Detect which cell encompasses the target text, then output its (X, Y) center coordinate. 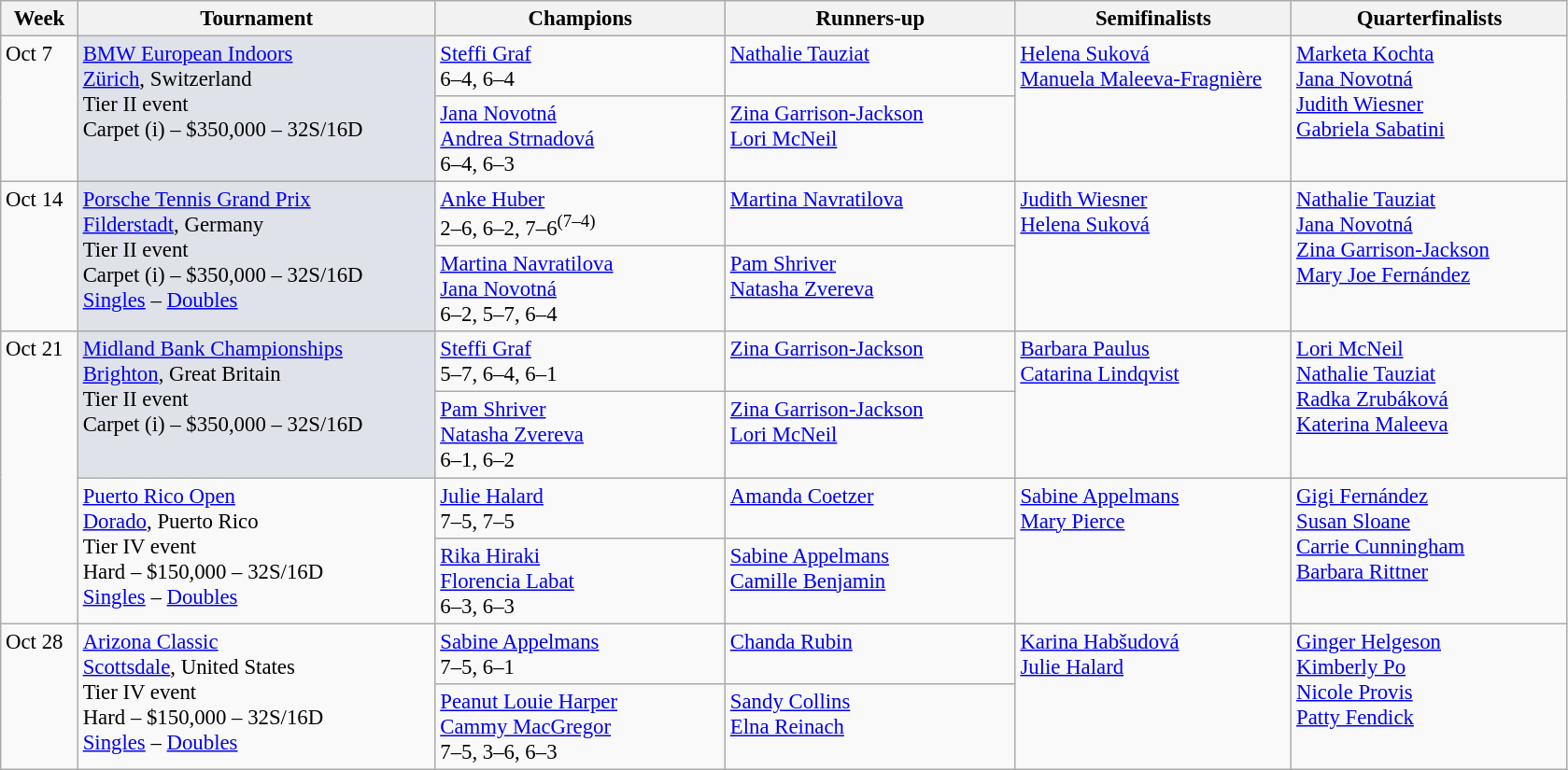
Lori McNeil Nathalie Tauziat Radka Zrubáková Katerina Maleeva (1430, 405)
Midland Bank Championships Brighton, Great BritainTier II event Carpet (i) – $350,000 – 32S/16D (256, 405)
Tournament (256, 19)
Karina Habšudová Julie Halard (1153, 696)
Sabine Appelmans Mary Pierce (1153, 551)
Pam Shriver Natasha Zvereva6–1, 6–2 (581, 435)
Oct 28 (39, 696)
Jana Novotná Andrea Strnadová6–4, 6–3 (581, 139)
Marketa Kochta Jana Novotná Judith Wiesner Gabriela Sabatini (1430, 109)
Oct 21 (39, 478)
Puerto Rico Open Dorado, Puerto RicoTier IV event Hard – $150,000 – 32S/16DSingles – Doubles (256, 551)
Sandy Collins Elna Reinach (870, 726)
Oct 7 (39, 109)
Pam Shriver Natasha Zvereva (870, 289)
Sabine Appelmans Camille Benjamin (870, 581)
Amanda Coetzer (870, 508)
Rika Hiraki Florencia Labat6–3, 6–3 (581, 581)
Steffi Graf5–7, 6–4, 6–1 (581, 362)
Peanut Louie Harper Cammy MacGregor7–5, 3–6, 6–3 (581, 726)
Oct 14 (39, 258)
Judith Wiesner Helena Suková (1153, 258)
Runners-up (870, 19)
Arizona Classic Scottsdale, United StatesTier IV event Hard – $150,000 – 32S/16DSingles – Doubles (256, 696)
Barbara Paulus Catarina Lindqvist (1153, 405)
Semifinalists (1153, 19)
Martina Navratilova (870, 215)
Champions (581, 19)
Nathalie Tauziat (870, 67)
Anke Huber2–6, 6–2, 7–6(7–4) (581, 215)
Chanda Rubin (870, 653)
Ginger Helgeson Kimberly Po Nicole Provis Patty Fendick (1430, 696)
Zina Garrison-Jackson (870, 362)
Helena Suková Manuela Maleeva-Fragnière (1153, 109)
Julie Halard7–5, 7–5 (581, 508)
Steffi Graf6–4, 6–4 (581, 67)
Quarterfinalists (1430, 19)
Nathalie Tauziat Jana Novotná Zina Garrison-Jackson Mary Joe Fernández (1430, 258)
Week (39, 19)
Martina Navratilova Jana Novotná6–2, 5–7, 6–4 (581, 289)
BMW European Indoors Zürich, SwitzerlandTier II event Carpet (i) – $350,000 – 32S/16D (256, 109)
Sabine Appelmans7–5, 6–1 (581, 653)
Porsche Tennis Grand Prix Filderstadt, GermanyTier II event Carpet (i) – $350,000 – 32S/16DSingles – Doubles (256, 258)
Gigi Fernández Susan Sloane Carrie Cunningham Barbara Rittner (1430, 551)
